Return the (X, Y) coordinate for the center point of the cell that contains the specified text.  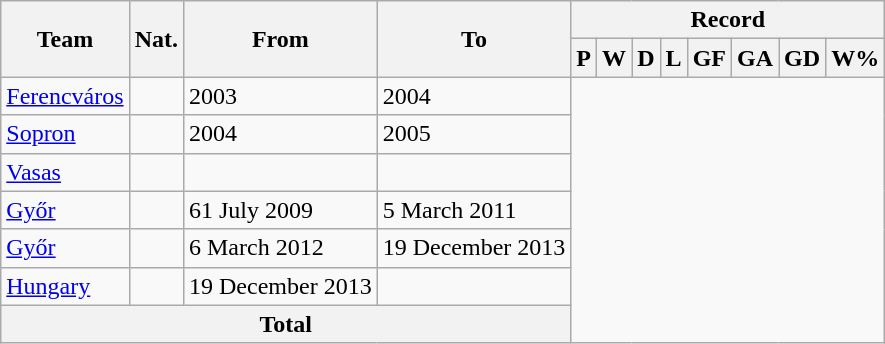
GD (802, 58)
Sopron (65, 134)
6 March 2012 (280, 248)
W (614, 58)
Total (286, 324)
GA (754, 58)
2003 (280, 96)
5 March 2011 (474, 210)
D (646, 58)
Ferencváros (65, 96)
2005 (474, 134)
W% (856, 58)
L (674, 58)
61 July 2009 (280, 210)
Record (728, 20)
Nat. (156, 39)
Team (65, 39)
To (474, 39)
Vasas (65, 172)
From (280, 39)
P (584, 58)
Hungary (65, 286)
GF (709, 58)
